Return the [X, Y] coordinate for the center point of the cell that contains the specified text.  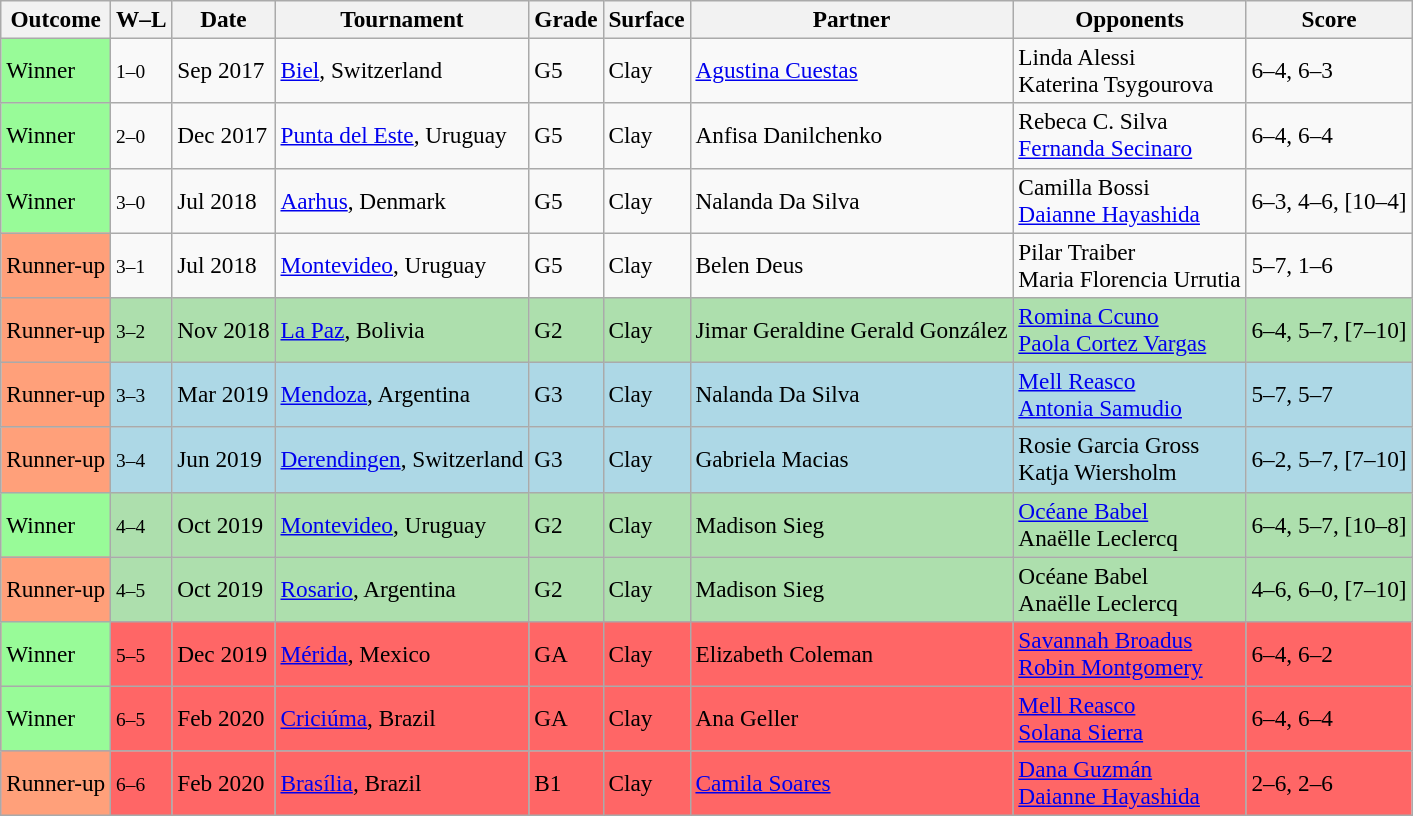
Sep 2017 [224, 70]
5–7, 5–7 [1329, 394]
Anfisa Danilchenko [852, 136]
2–0 [142, 136]
Dec 2019 [224, 654]
Mendoza, Argentina [402, 394]
Tournament [402, 19]
Romina Ccuno Paola Cortez Vargas [1130, 330]
Nov 2018 [224, 330]
3–3 [142, 394]
6–4, 5–7, [7–10] [1329, 330]
6–6 [142, 784]
Opponents [1130, 19]
Mérida, Mexico [402, 654]
Punta del Este, Uruguay [402, 136]
Camilla Bossi Daianne Hayashida [1130, 200]
Rebeca C. Silva Fernanda Secinaro [1130, 136]
Belen Deus [852, 264]
Elizabeth Coleman [852, 654]
5–7, 1–6 [1329, 264]
5–5 [142, 654]
Grade [566, 19]
Mell Reasco Solana Sierra [1130, 718]
Score [1329, 19]
Partner [852, 19]
Biel, Switzerland [402, 70]
Rosie Garcia Gross Katja Wiersholm [1130, 460]
Ana Geller [852, 718]
Date [224, 19]
Brasília, Brazil [402, 784]
Camila Soares [852, 784]
W–L [142, 19]
6–4, 6–2 [1329, 654]
Surface [646, 19]
La Paz, Bolivia [402, 330]
4–5 [142, 588]
Derendingen, Switzerland [402, 460]
Mell Reasco Antonia Samudio [1130, 394]
Jun 2019 [224, 460]
6–4, 5–7, [10–8] [1329, 524]
Savannah Broadus Robin Montgomery [1130, 654]
4–4 [142, 524]
3–0 [142, 200]
3–4 [142, 460]
1–0 [142, 70]
Criciúma, Brazil [402, 718]
Gabriela Macias [852, 460]
Rosario, Argentina [402, 588]
6–3, 4–6, [10–4] [1329, 200]
6–5 [142, 718]
6–2, 5–7, [7–10] [1329, 460]
Jimar Geraldine Gerald González [852, 330]
Mar 2019 [224, 394]
4–6, 6–0, [7–10] [1329, 588]
Outcome [56, 19]
Linda Alessi Katerina Tsygourova [1130, 70]
Pilar Traiber Maria Florencia Urrutia [1130, 264]
Agustina Cuestas [852, 70]
Dana Guzmán Daianne Hayashida [1130, 784]
2–6, 2–6 [1329, 784]
B1 [566, 784]
Dec 2017 [224, 136]
3–1 [142, 264]
6–4, 6–3 [1329, 70]
3–2 [142, 330]
Aarhus, Denmark [402, 200]
